Search for the cell housing the specified text and yield its (X, Y) center coordinate. 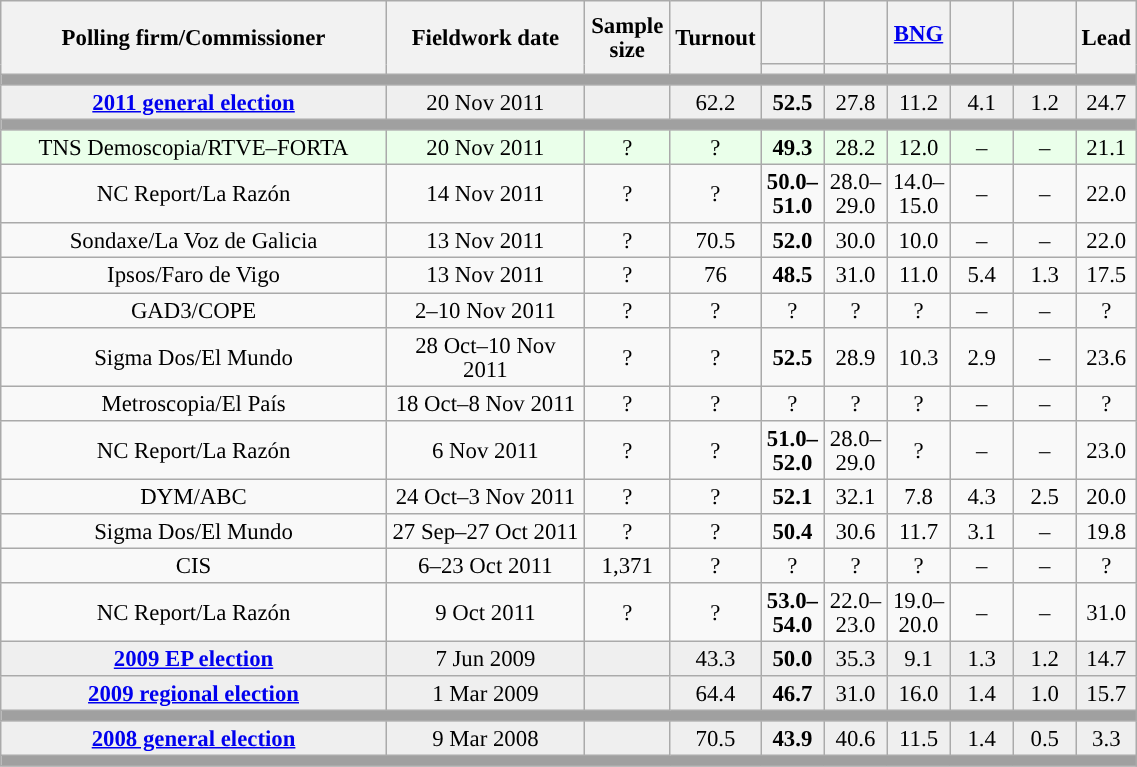
48.5 (792, 276)
GAD3/COPE (194, 310)
4.3 (982, 496)
28 Oct–10 Nov 2011 (485, 356)
22.0–23.0 (856, 612)
20.0 (1106, 496)
35.3 (856, 658)
12.0 (918, 148)
Sondaxe/La Voz de Galicia (194, 242)
76 (716, 276)
11.0 (918, 276)
40.6 (856, 738)
52.0 (792, 242)
Ipsos/Faro de Vigo (194, 276)
50.0 (792, 658)
2008 general election (194, 738)
49.3 (792, 148)
14.7 (1106, 658)
2009 regional election (194, 694)
CIS (194, 566)
Sample size (627, 38)
24 Oct–3 Nov 2011 (485, 496)
15.7 (1106, 694)
64.4 (716, 694)
BNG (918, 32)
2.5 (1044, 496)
11.2 (918, 102)
1.0 (1044, 694)
7.8 (918, 496)
1,371 (627, 566)
DYM/ABC (194, 496)
50.4 (792, 532)
6–23 Oct 2011 (485, 566)
50.0–51.0 (792, 194)
1 Mar 2009 (485, 694)
Turnout (716, 38)
2011 general election (194, 102)
2009 EP election (194, 658)
3.3 (1106, 738)
10.3 (918, 356)
Polling firm/Commissioner (194, 38)
18 Oct–8 Nov 2011 (485, 404)
62.2 (716, 102)
32.1 (856, 496)
52.1 (792, 496)
46.7 (792, 694)
7 Jun 2009 (485, 658)
Fieldwork date (485, 38)
2–10 Nov 2011 (485, 310)
30.0 (856, 242)
11.7 (918, 532)
23.6 (1106, 356)
4.1 (982, 102)
43.3 (716, 658)
17.5 (1106, 276)
9 Oct 2011 (485, 612)
TNS Demoscopia/RTVE–FORTA (194, 148)
5.4 (982, 276)
27.8 (856, 102)
Lead (1106, 38)
28.2 (856, 148)
24.7 (1106, 102)
16.0 (918, 694)
19.0–20.0 (918, 612)
27 Sep–27 Oct 2011 (485, 532)
10.0 (918, 242)
14.0–15.0 (918, 194)
9.1 (918, 658)
11.5 (918, 738)
Metroscopia/El País (194, 404)
2.9 (982, 356)
23.0 (1106, 450)
0.5 (1044, 738)
6 Nov 2011 (485, 450)
19.8 (1106, 532)
43.9 (792, 738)
28.9 (856, 356)
51.0–52.0 (792, 450)
14 Nov 2011 (485, 194)
21.1 (1106, 148)
9 Mar 2008 (485, 738)
30.6 (856, 532)
53.0–54.0 (792, 612)
3.1 (982, 532)
